Return the (X, Y) coordinate for the center point of the cell that contains the specified text.  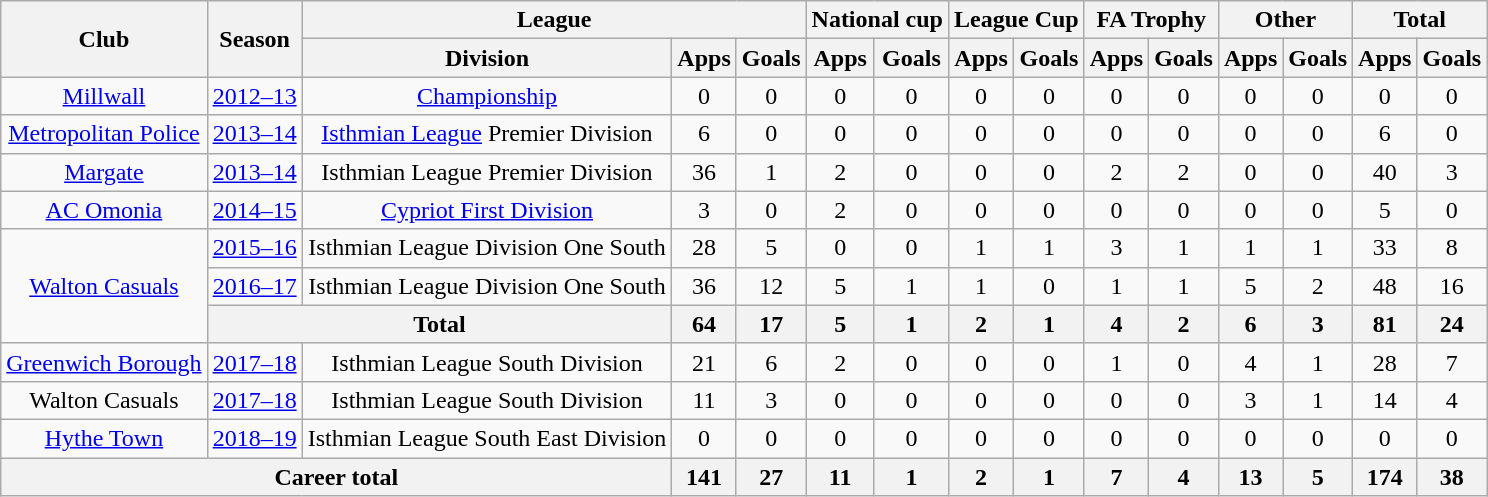
81 (1385, 324)
8 (1452, 248)
Hythe Town (104, 438)
33 (1385, 248)
Greenwich Borough (104, 362)
14 (1385, 400)
40 (1385, 172)
2014–15 (254, 210)
Margate (104, 172)
24 (1452, 324)
27 (771, 477)
13 (1250, 477)
Season (254, 39)
48 (1385, 286)
Isthmian League South East Division (487, 438)
64 (704, 324)
Club (104, 39)
2015–16 (254, 248)
League (554, 20)
38 (1452, 477)
16 (1452, 286)
12 (771, 286)
21 (704, 362)
Division (487, 58)
2016–17 (254, 286)
Career total (336, 477)
2018–19 (254, 438)
League Cup (1016, 20)
Championship (487, 96)
141 (704, 477)
2012–13 (254, 96)
Other (1285, 20)
Millwall (104, 96)
17 (771, 324)
Metropolitan Police (104, 134)
Cypriot First Division (487, 210)
National cup (877, 20)
AC Omonia (104, 210)
174 (1385, 477)
FA Trophy (1151, 20)
